Scan for the cell matching the given text and deliver its [X, Y] coordinate at center. 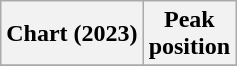
Peak position [189, 34]
Chart (2023) [72, 34]
